Scan for the cell matching the given text and deliver its (x, y) coordinate at center. 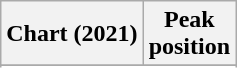
Chart (2021) (72, 34)
Peakposition (189, 34)
